Locate the cell with the specified text and output its (X, Y) center coordinate. 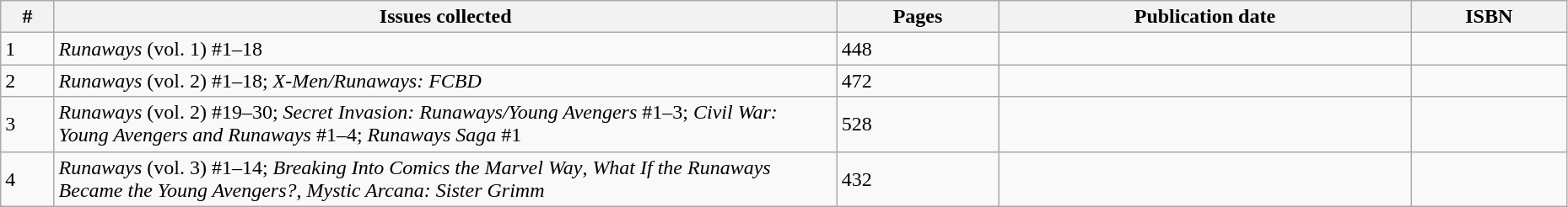
Pages (918, 17)
528 (918, 125)
Runaways (vol. 2) #1–18; X-Men/Runaways: FCBD (445, 81)
4 (27, 178)
Publication date (1205, 17)
ISBN (1489, 17)
472 (918, 81)
Runaways (vol. 2) #19–30; Secret Invasion: Runaways/Young Avengers #1–3; Civil War: Young Avengers and Runaways #1–4; Runaways Saga #1 (445, 125)
2 (27, 81)
Issues collected (445, 17)
# (27, 17)
Runaways (vol. 3) #1–14; Breaking Into Comics the Marvel Way, What If the Runaways Became the Young Avengers?, Mystic Arcana: Sister Grimm (445, 178)
3 (27, 125)
1 (27, 49)
Runaways (vol. 1) #1–18 (445, 49)
448 (918, 49)
432 (918, 178)
